Identify which cell holds the provided text, then report its [X, Y] central coordinate. 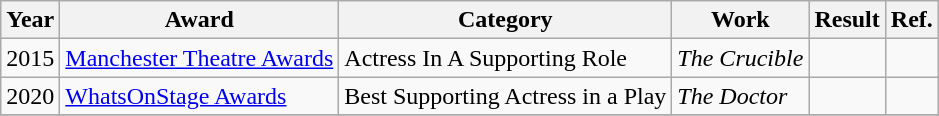
The Crucible [740, 58]
Manchester Theatre Awards [200, 58]
Award [200, 20]
Work [740, 20]
Actress In A Supporting Role [506, 58]
WhatsOnStage Awards [200, 96]
Result [847, 20]
Ref. [912, 20]
The Doctor [740, 96]
Best Supporting Actress in a Play [506, 96]
2015 [30, 58]
2020 [30, 96]
Year [30, 20]
Category [506, 20]
